From the cell containing the given text, extract its center point as [X, Y] coordinate. 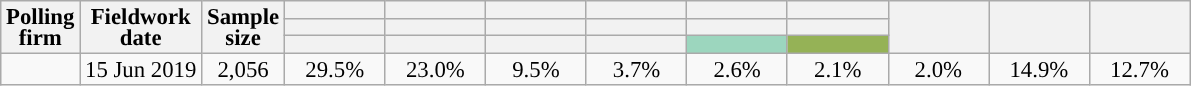
2,056 [244, 70]
3.7% [636, 70]
Pollingfirm [40, 28]
Samplesize [244, 28]
29.5% [334, 70]
Fieldworkdate [141, 28]
9.5% [536, 70]
2.0% [938, 70]
12.7% [1140, 70]
15 Jun 2019 [141, 70]
2.1% [838, 70]
14.9% [1040, 70]
2.6% [738, 70]
23.0% [436, 70]
